Return the (X, Y) coordinate for the center point of the cell that contains the specified text.  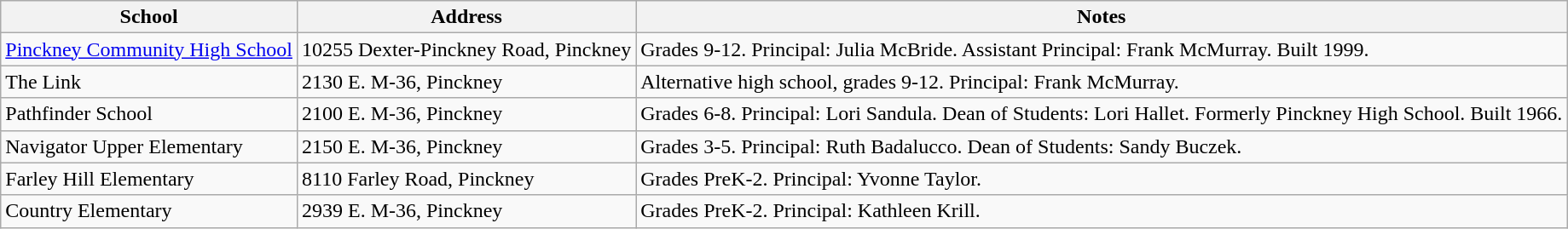
The Link (149, 82)
School (149, 17)
8110 Farley Road, Pinckney (466, 179)
Farley Hill Elementary (149, 179)
Alternative high school, grades 9-12. Principal: Frank McMurray. (1102, 82)
Grades 9-12. Principal: Julia McBride. Assistant Principal: Frank McMurray. Built 1999. (1102, 49)
Grades PreK-2. Principal: Yvonne Taylor. (1102, 179)
Pathfinder School (149, 114)
Pinckney Community High School (149, 49)
Country Elementary (149, 211)
Address (466, 17)
Grades 6-8. Principal: Lori Sandula. Dean of Students: Lori Hallet. Formerly Pinckney High School. Built 1966. (1102, 114)
Grades 3-5. Principal: Ruth Badalucco. Dean of Students: Sandy Buczek. (1102, 146)
2150 E. M-36, Pinckney (466, 146)
Grades PreK-2. Principal: Kathleen Krill. (1102, 211)
10255 Dexter-Pinckney Road, Pinckney (466, 49)
2939 E. M-36, Pinckney (466, 211)
Navigator Upper Elementary (149, 146)
Notes (1102, 17)
2100 E. M-36, Pinckney (466, 114)
2130 E. M-36, Pinckney (466, 82)
